Identify which cell holds the provided text, then report its (x, y) central coordinate. 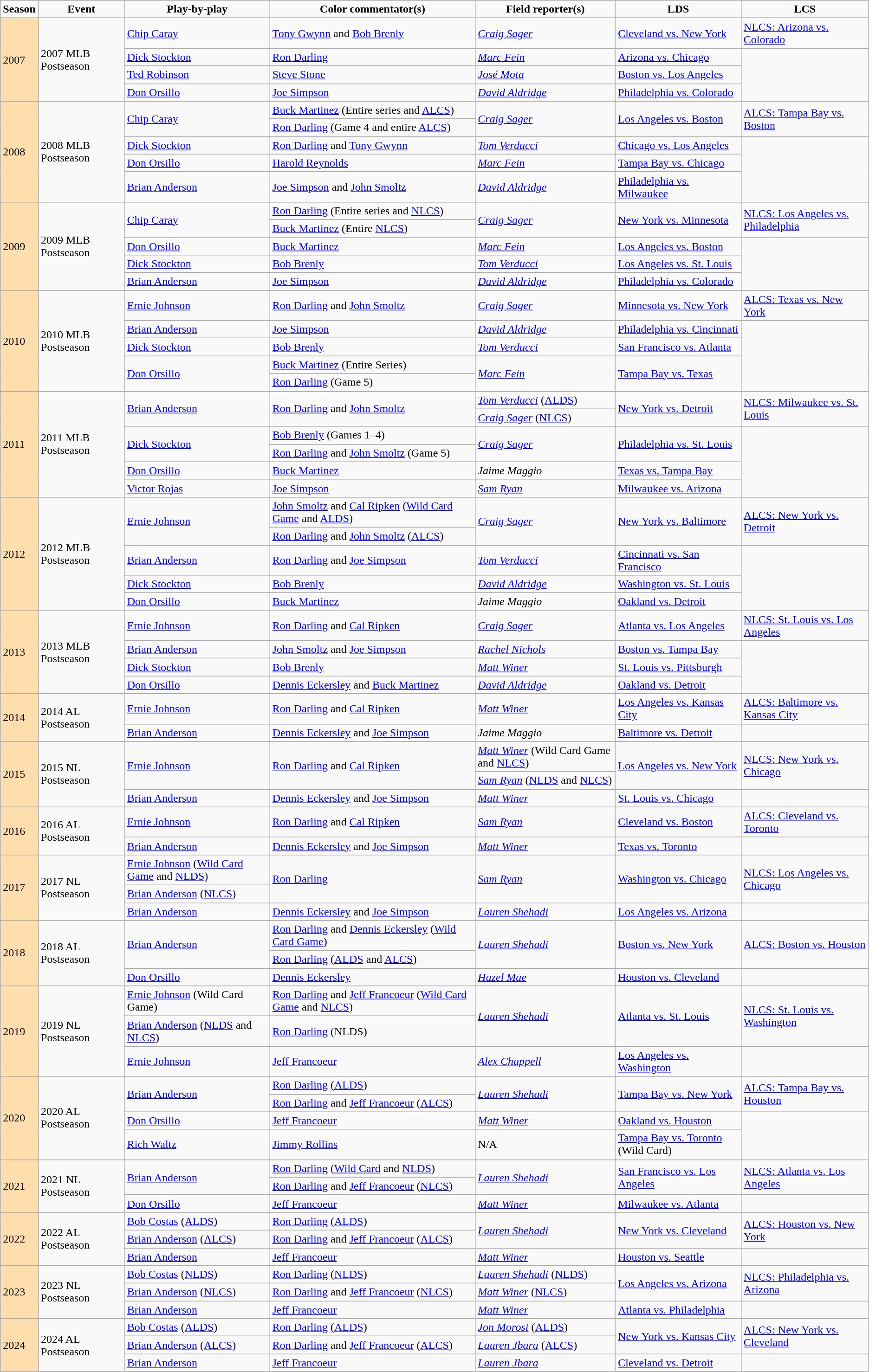
NLCS: St. Louis vs. Washington (805, 1016)
Brian Anderson (NLDS and NLCS) (197, 1031)
Cleveland vs. Detroit (679, 1363)
New York vs. Baltimore (679, 521)
2008 (19, 151)
Los Angeles vs. New York (679, 766)
NLCS: Milwaukee vs. St. Louis (805, 409)
Milwaukee vs. Arizona (679, 488)
Lauren Jbara (545, 1363)
Milwaukee vs. Atlanta (679, 1204)
Atlanta vs. Philadelphia (679, 1310)
NLCS: Los Angeles vs. Chicago (805, 879)
Los Angeles vs. Washington (679, 1062)
2013 MLB Postseason (81, 652)
Lauren Shehadi (NLDS) (545, 1275)
Chicago vs. Los Angeles (679, 145)
NLCS: New York vs. Chicago (805, 766)
ALCS: New York vs. Cleveland (805, 1336)
2012 (19, 554)
2021 NL Postseason (81, 1186)
2011 (19, 444)
Joe Simpson and John Smoltz (372, 187)
John Smoltz and Joe Simpson (372, 650)
Rachel Nichols (545, 650)
San Francisco vs. Atlanta (679, 347)
Baltimore vs. Detroit (679, 733)
Bob Brenly (Games 1–4) (372, 435)
New York vs. Minnesota (679, 219)
2010 MLB Postseason (81, 341)
John Smoltz and Cal Ripken (Wild Card Game and ALDS) (372, 512)
2021 (19, 1186)
Field reporter(s) (545, 9)
Dennis Eckersley and Buck Martinez (372, 685)
Ron Darling (Game 4 and entire ALCS) (372, 128)
2014 (19, 717)
Jon Morosi (ALDS) (545, 1327)
2009 (19, 246)
2009 MLB Postseason (81, 246)
Sam Ryan (NLDS and NLCS) (545, 780)
ALCS: Baltimore vs. Kansas City (805, 709)
2020 AL Postseason (81, 1118)
2013 (19, 652)
Harold Reynolds (372, 163)
Play-by-play (197, 9)
New York vs. Detroit (679, 409)
St. Louis vs. Pittsburgh (679, 667)
Texas vs. Tampa Bay (679, 470)
2007 (19, 59)
Lauren Jbara (ALCS) (545, 1345)
Atlanta vs. St. Louis (679, 1016)
Season (19, 9)
Alex Chappell (545, 1062)
Ron Darling and John Smoltz (ALCS) (372, 536)
Houston vs. Seattle (679, 1257)
2017 NL Postseason (81, 887)
2024 AL Postseason (81, 1345)
2024 (19, 1345)
2019 (19, 1031)
Ron Darling and Tony Gwynn (372, 145)
2022 AL Postseason (81, 1239)
San Francisco vs. Los Angeles (679, 1177)
Ron Darling and Dennis Eckersley (Wild Card Game) (372, 935)
ALCS: Boston vs. Houston (805, 945)
Ron Darling (Wild Card and NLDS) (372, 1168)
Ernie Johnson (Wild Card Game) (197, 1001)
2022 (19, 1239)
Ron Darling (Entire series and NLCS) (372, 211)
Ron Darling and John Smoltz (Game 5) (372, 453)
Ron Darling (ALDS and ALCS) (372, 960)
2016 (19, 831)
Los Angeles vs. Kansas City (679, 709)
New York vs. Kansas City (679, 1336)
NLCS: Arizona vs. Colorado (805, 33)
2023 (19, 1292)
2015 (19, 774)
Buck Martinez (Entire Series) (372, 365)
St. Louis vs. Chicago (679, 798)
2012 MLB Postseason (81, 554)
Matt Winer (Wild Card Game and NLCS) (545, 756)
Dennis Eckersley (372, 977)
Ron Darling and Jeff Francoeur (Wild Card Game and NLCS) (372, 1001)
2015 NL Postseason (81, 774)
N/A (545, 1144)
Texas vs. Toronto (679, 846)
Tom Verducci (ALDS) (545, 400)
Oakland vs. Houston (679, 1121)
2011 MLB Postseason (81, 444)
Tampa Bay vs. Chicago (679, 163)
ALCS: Texas vs. New York (805, 305)
2016 AL Postseason (81, 831)
ALCS: Houston vs. New York (805, 1230)
Hazel Mae (545, 977)
2018 AL Postseason (81, 953)
NLCS: Atlanta vs. Los Angeles (805, 1177)
ALCS: New York vs. Detroit (805, 521)
José Mota (545, 75)
Tony Gwynn and Bob Brenly (372, 33)
2023 NL Postseason (81, 1292)
Victor Rojas (197, 488)
Ted Robinson (197, 75)
2007 MLB Postseason (81, 59)
Atlanta vs. Los Angeles (679, 625)
Los Angeles vs. St. Louis (679, 264)
ALCS: Cleveland vs. Toronto (805, 822)
Boston vs. Tampa Bay (679, 650)
NLCS: Philadelphia vs. Arizona (805, 1283)
Bob Costas (NLDS) (197, 1275)
Washington vs. Chicago (679, 879)
2017 (19, 887)
Tampa Bay vs. Toronto (Wild Card) (679, 1144)
2019 NL Postseason (81, 1031)
Tampa Bay vs. Texas (679, 374)
Event (81, 9)
Ron Darling (Game 5) (372, 382)
Minnesota vs. New York (679, 305)
NLCS: St. Louis vs. Los Angeles (805, 625)
Boston vs. Los Angeles (679, 75)
Philadelphia vs. St. Louis (679, 444)
New York vs. Cleveland (679, 1230)
Cleveland vs. New York (679, 33)
Washington vs. St. Louis (679, 584)
Houston vs. Cleveland (679, 977)
Jimmy Rollins (372, 1144)
2020 (19, 1118)
LCS (805, 9)
Buck Martinez (Entire series and ALCS) (372, 110)
LDS (679, 9)
Buck Martinez (Entire NLCS) (372, 228)
ALCS: Tampa Bay vs. Houston (805, 1094)
Craig Sager (NLCS) (545, 418)
Matt Winer (NLCS) (545, 1292)
Steve Stone (372, 75)
NLCS: Los Angeles vs. Philadelphia (805, 219)
Rich Waltz (197, 1144)
Tampa Bay vs. New York (679, 1094)
Philadelphia vs. Milwaukee (679, 187)
Color commentator(s) (372, 9)
2014 AL Postseason (81, 717)
Philadelphia vs. Cincinnati (679, 329)
Ernie Johnson (Wild Card Game and NLDS) (197, 870)
Arizona vs. Chicago (679, 57)
Cincinnati vs. San Francisco (679, 560)
ALCS: Tampa Bay vs. Boston (805, 119)
Cleveland vs. Boston (679, 822)
Boston vs. New York (679, 945)
2008 MLB Postseason (81, 151)
2018 (19, 953)
Ron Darling and Joe Simpson (372, 560)
2010 (19, 341)
